Output the [x, y] coordinate of the center of the cell containing the given text.  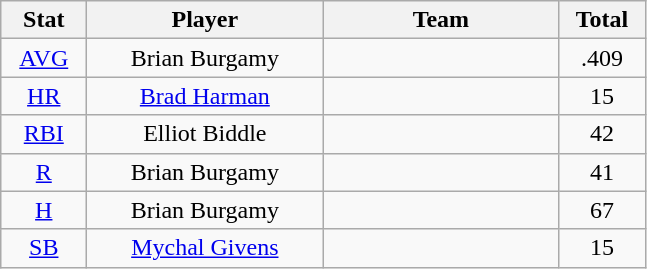
RBI [44, 134]
42 [602, 134]
67 [602, 210]
AVG [44, 58]
SB [44, 248]
Stat [44, 20]
HR [44, 96]
R [44, 172]
Team [441, 20]
H [44, 210]
.409 [602, 58]
Player [205, 20]
Mychal Givens [205, 248]
Elliot Biddle [205, 134]
Total [602, 20]
Brad Harman [205, 96]
41 [602, 172]
